Find where the given text appears and provide that cell's center as (X, Y) coordinate. 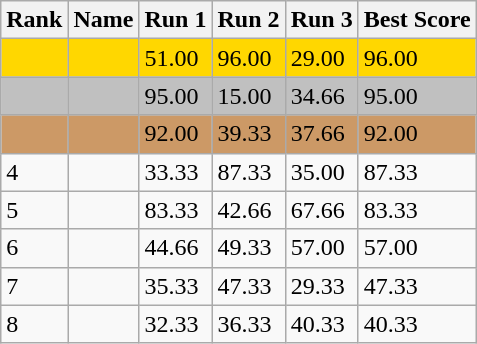
49.33 (248, 248)
37.66 (322, 134)
35.00 (322, 172)
Name (104, 20)
29.00 (322, 58)
51.00 (176, 58)
Rank (34, 20)
Run 1 (176, 20)
44.66 (176, 248)
8 (34, 324)
34.66 (322, 96)
6 (34, 248)
Best Score (417, 20)
4 (34, 172)
36.33 (248, 324)
29.33 (322, 286)
Run 2 (248, 20)
32.33 (176, 324)
35.33 (176, 286)
15.00 (248, 96)
39.33 (248, 134)
Run 3 (322, 20)
33.33 (176, 172)
42.66 (248, 210)
67.66 (322, 210)
5 (34, 210)
7 (34, 286)
